Output the (X, Y) coordinate of the center of the cell containing the given text.  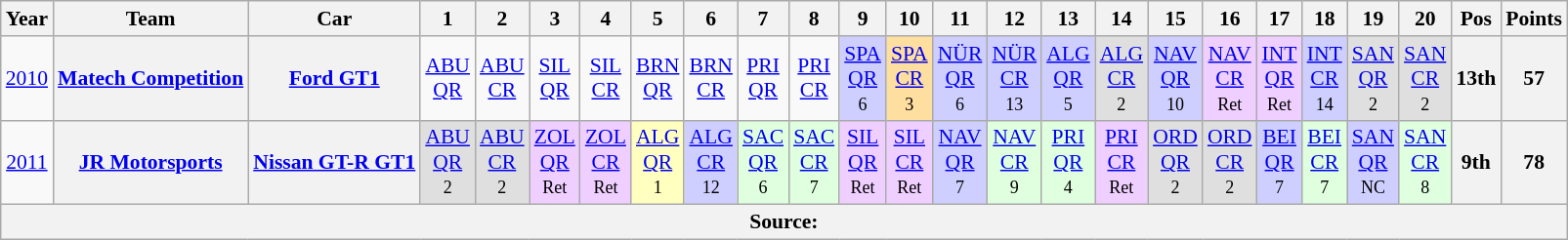
BEICR7 (1325, 162)
SILCR (606, 78)
SILQR (555, 78)
6 (711, 19)
ABUCR (502, 78)
8 (814, 19)
13 (1068, 19)
ALGCR12 (711, 162)
ALGQR1 (658, 162)
SILQRRet (863, 162)
ABUQR (447, 78)
NAVCR9 (1014, 162)
SANCR8 (1424, 162)
ALGCR2 (1122, 78)
NAVCRRet (1230, 78)
78 (1534, 162)
SPACR3 (910, 78)
ABUCR2 (502, 162)
SPAQR6 (863, 78)
NÜRQR6 (960, 78)
16 (1230, 19)
19 (1374, 19)
BRNCR (711, 78)
14 (1122, 19)
4 (606, 19)
2010 (27, 78)
Points (1534, 19)
9th (1475, 162)
2 (502, 19)
10 (910, 19)
BEIQR7 (1280, 162)
7 (763, 19)
5 (658, 19)
3 (555, 19)
Pos (1475, 19)
ABUQR2 (447, 162)
11 (960, 19)
NAVQR10 (1175, 78)
Nissan GT-R GT1 (334, 162)
Ford GT1 (334, 78)
Team (150, 19)
13th (1475, 78)
15 (1175, 19)
Matech Competition (150, 78)
18 (1325, 19)
Source: (784, 222)
SACQR6 (763, 162)
ALGQR5 (1068, 78)
9 (863, 19)
1 (447, 19)
INTQRRet (1280, 78)
PRICR (814, 78)
INTCR14 (1325, 78)
NÜRCR13 (1014, 78)
SANCR2 (1424, 78)
PRIQR4 (1068, 162)
NAVQR7 (960, 162)
Car (334, 19)
20 (1424, 19)
2011 (27, 162)
ORDQR2 (1175, 162)
PRIQR (763, 78)
57 (1534, 78)
PRICRRet (1122, 162)
ORDCR2 (1230, 162)
BRNQR (658, 78)
SANQR2 (1374, 78)
SACCR7 (814, 162)
SANQRNC (1374, 162)
12 (1014, 19)
SILCRRet (910, 162)
ZOLQRRet (555, 162)
ZOLCRRet (606, 162)
17 (1280, 19)
Year (27, 19)
JR Motorsports (150, 162)
